Provide the (x, y) coordinate of the cell's center where the given text is located.  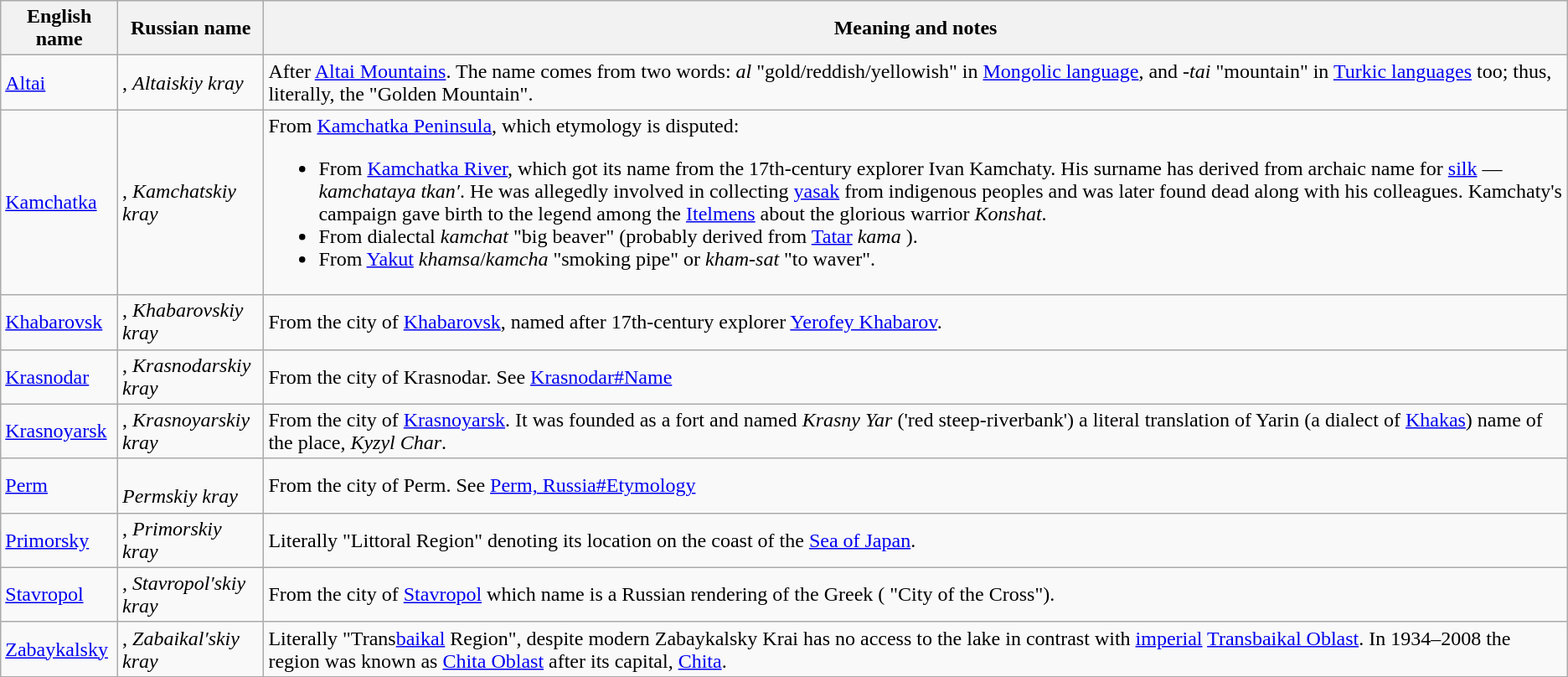
From the city of Perm. See Perm, Russia#Etymology (916, 486)
, Krasnoyarskiy kray (191, 431)
From the city of Khabarovsk, named after 17th-century explorer Yerofey Khabarov. (916, 322)
Zabaykalsky (59, 649)
, Altaiskiy kray (191, 82)
Krasnodar (59, 377)
Meaning and notes (916, 28)
Russian name (191, 28)
Stavropol (59, 595)
Primorsky (59, 540)
From the city of Stavropol which name is a Russian rendering of the Greek ( "City of the Cross"). (916, 595)
Permskiy kray (191, 486)
Altai (59, 82)
Khabarovsk (59, 322)
Literally "Littoral Region" denoting its location on the coast of the Sea of Japan. (916, 540)
English name (59, 28)
From the city of Krasnodar. See Krasnodar#Name (916, 377)
Kamchatka (59, 203)
Krasnoyarsk (59, 431)
, Primorskiy kray (191, 540)
Perm (59, 486)
, Zabaikal′skiy kray (191, 649)
, Krasnodarskiy kray (191, 377)
, Khabarovskiy kray (191, 322)
, Kamchatskiy kray (191, 203)
, Stavropol′skiy kray (191, 595)
